Detect which cell encompasses the target text, then output its [x, y] center coordinate. 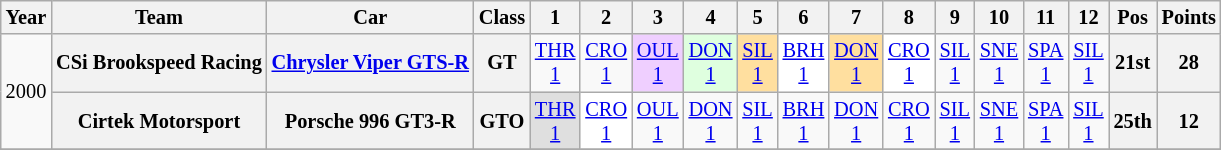
4 [711, 17]
6 [804, 17]
7 [856, 17]
CSi Brookspeed Racing [158, 63]
1 [555, 17]
5 [757, 17]
Year [26, 17]
Class [502, 17]
2 [606, 17]
GT [502, 63]
11 [1046, 17]
2000 [26, 92]
Porsche 996 GT3-R [370, 121]
Team [158, 17]
Pos [1133, 17]
Car [370, 17]
Chrysler Viper GTS-R [370, 63]
28 [1189, 63]
3 [658, 17]
GTO [502, 121]
9 [955, 17]
8 [909, 17]
Cirtek Motorsport [158, 121]
10 [999, 17]
Points [1189, 17]
25th [1133, 121]
21st [1133, 63]
